For the text-containing cell, return its midpoint in (x, y) coordinate format. 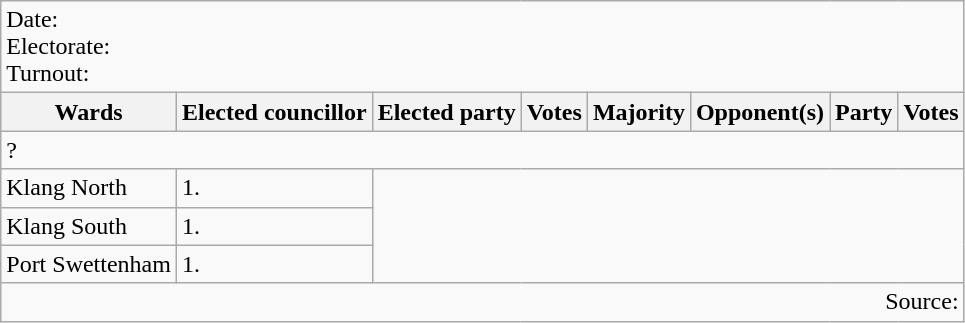
? (482, 150)
Source: (482, 302)
Wards (89, 112)
Majority (638, 112)
Port Swettenham (89, 264)
Party (864, 112)
Opponent(s) (760, 112)
Klang South (89, 226)
Elected councillor (274, 112)
Elected party (446, 112)
Date: Electorate: Turnout: (482, 47)
Klang North (89, 188)
